From the cell containing the given text, extract its center point as [x, y] coordinate. 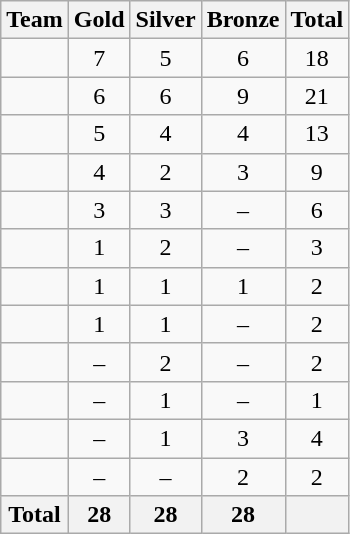
18 [317, 58]
Bronze [243, 20]
13 [317, 134]
Team [35, 20]
21 [317, 96]
7 [99, 58]
Gold [99, 20]
Silver [166, 20]
